Scan for the cell matching the given text and deliver its (X, Y) coordinate at center. 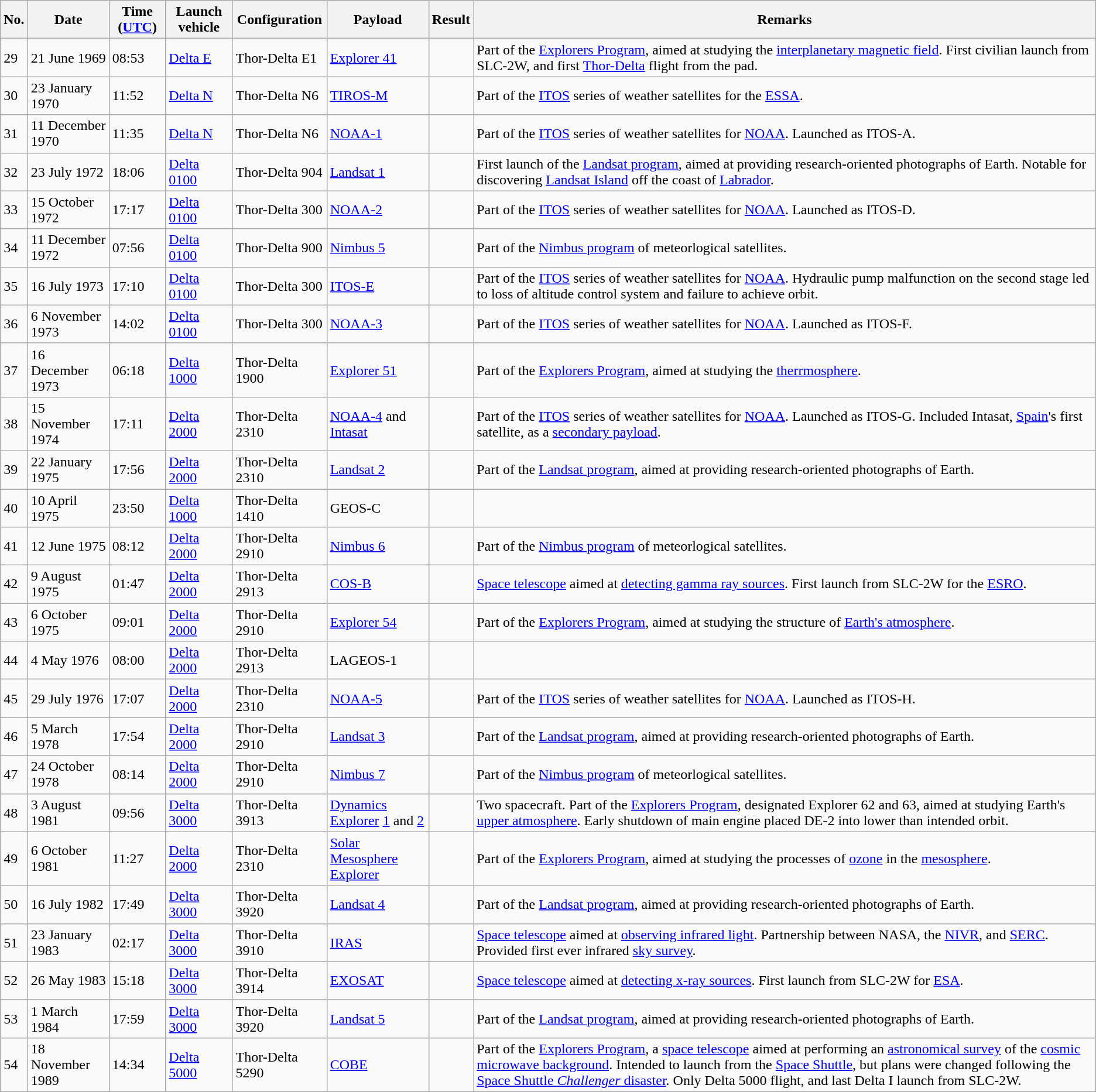
3 August 1981 (68, 812)
53 (14, 1018)
ITOS-E (378, 286)
12 June 1975 (68, 547)
NOAA-3 (378, 324)
Space telescope aimed at detecting x-ray sources. First launch from SLC-2W for ESA. (785, 981)
Payload (378, 20)
Landsat 4 (378, 905)
38 (14, 424)
TIROS-M (378, 96)
NOAA-2 (378, 210)
1 March 1984 (68, 1018)
17:56 (137, 469)
COS-B (378, 584)
32 (14, 172)
No. (14, 20)
Part of the Explorers Program, aimed at studying the structure of Earth's atmosphere. (785, 623)
NOAA-4 and Intasat (378, 424)
01:47 (137, 584)
33 (14, 210)
08:14 (137, 775)
24 October 1978 (68, 775)
22 January 1975 (68, 469)
Thor-Delta 3910 (280, 942)
Nimbus 6 (378, 547)
17:54 (137, 736)
34 (14, 248)
Space telescope aimed at detecting gamma ray sources. First launch from SLC-2W for the ESRO. (785, 584)
EXOSAT (378, 981)
10 April 1975 (68, 508)
07:56 (137, 248)
06:18 (137, 370)
09:01 (137, 623)
NOAA-1 (378, 133)
Remarks (785, 20)
21 June 1969 (68, 57)
9 August 1975 (68, 584)
52 (14, 981)
18 November 1989 (68, 1064)
Result (451, 20)
GEOS-C (378, 508)
Configuration (280, 20)
08:12 (137, 547)
36 (14, 324)
31 (14, 133)
15:18 (137, 981)
09:56 (137, 812)
Part of the ITOS series of weather satellites for NOAA. Launched as ITOS-D. (785, 210)
17:17 (137, 210)
Explorer 51 (378, 370)
COBE (378, 1064)
Part of the ITOS series of weather satellites for NOAA. Launched as ITOS-H. (785, 699)
Landsat 1 (378, 172)
14:34 (137, 1064)
39 (14, 469)
Date (68, 20)
16 December 1973 (68, 370)
02:17 (137, 942)
IRAS (378, 942)
Launch vehicle (199, 20)
29 July 1976 (68, 699)
47 (14, 775)
Thor-Delta 1410 (280, 508)
Delta E (199, 57)
6 November 1973 (68, 324)
11:35 (137, 133)
23:50 (137, 508)
50 (14, 905)
Nimbus 7 (378, 775)
11 December 1972 (68, 248)
11:27 (137, 859)
Thor-Delta 3913 (280, 812)
42 (14, 584)
Part of the Explorers Program, aimed at studying the processes of ozone in the mesosphere. (785, 859)
Delta 5000 (199, 1064)
35 (14, 286)
15 November 1974 (68, 424)
6 October 1975 (68, 623)
LAGEOS-1 (378, 660)
41 (14, 547)
Space telescope aimed at observing infrared light. Partnership between NASA, the NIVR, and SERC. Provided first ever infrared sky survey. (785, 942)
Thor-Delta 3914 (280, 981)
Explorer 41 (378, 57)
23 July 1972 (68, 172)
08:53 (137, 57)
Thor-Delta 1900 (280, 370)
Solar Mesosphere Explorer (378, 859)
17:07 (137, 699)
6 October 1981 (68, 859)
4 May 1976 (68, 660)
Part of the ITOS series of weather satellites for NOAA. Launched as ITOS-A. (785, 133)
26 May 1983 (68, 981)
11:52 (137, 96)
40 (14, 508)
Part of the Explorers Program, aimed at studying the therrmosphere. (785, 370)
51 (14, 942)
29 (14, 57)
Landsat 3 (378, 736)
16 July 1973 (68, 286)
Part of the ITOS series of weather satellites for NOAA. Launched as ITOS-G. Included Intasat, Spain's first satellite, as a secondary payload. (785, 424)
NOAA-5 (378, 699)
Time (UTC) (137, 20)
17:11 (137, 424)
14:02 (137, 324)
Thor-Delta 904 (280, 172)
15 October 1972 (68, 210)
30 (14, 96)
54 (14, 1064)
Landsat 2 (378, 469)
Part of the ITOS series of weather satellites for NOAA. Launched as ITOS-F. (785, 324)
18:06 (137, 172)
08:00 (137, 660)
23 January 1983 (68, 942)
45 (14, 699)
5 March 1978 (68, 736)
43 (14, 623)
Thor-Delta 900 (280, 248)
Landsat 5 (378, 1018)
46 (14, 736)
Thor-Delta E1 (280, 57)
17:49 (137, 905)
44 (14, 660)
Part of the ITOS series of weather satellites for the ESSA. (785, 96)
48 (14, 812)
16 July 1982 (68, 905)
49 (14, 859)
Thor-Delta 5290 (280, 1064)
17:59 (137, 1018)
Explorer 54 (378, 623)
11 December 1970 (68, 133)
Nimbus 5 (378, 248)
17:10 (137, 286)
Dynamics Explorer 1 and 2 (378, 812)
37 (14, 370)
23 January 1970 (68, 96)
